Return the [X, Y] coordinate for the center point of the cell that contains the specified text.  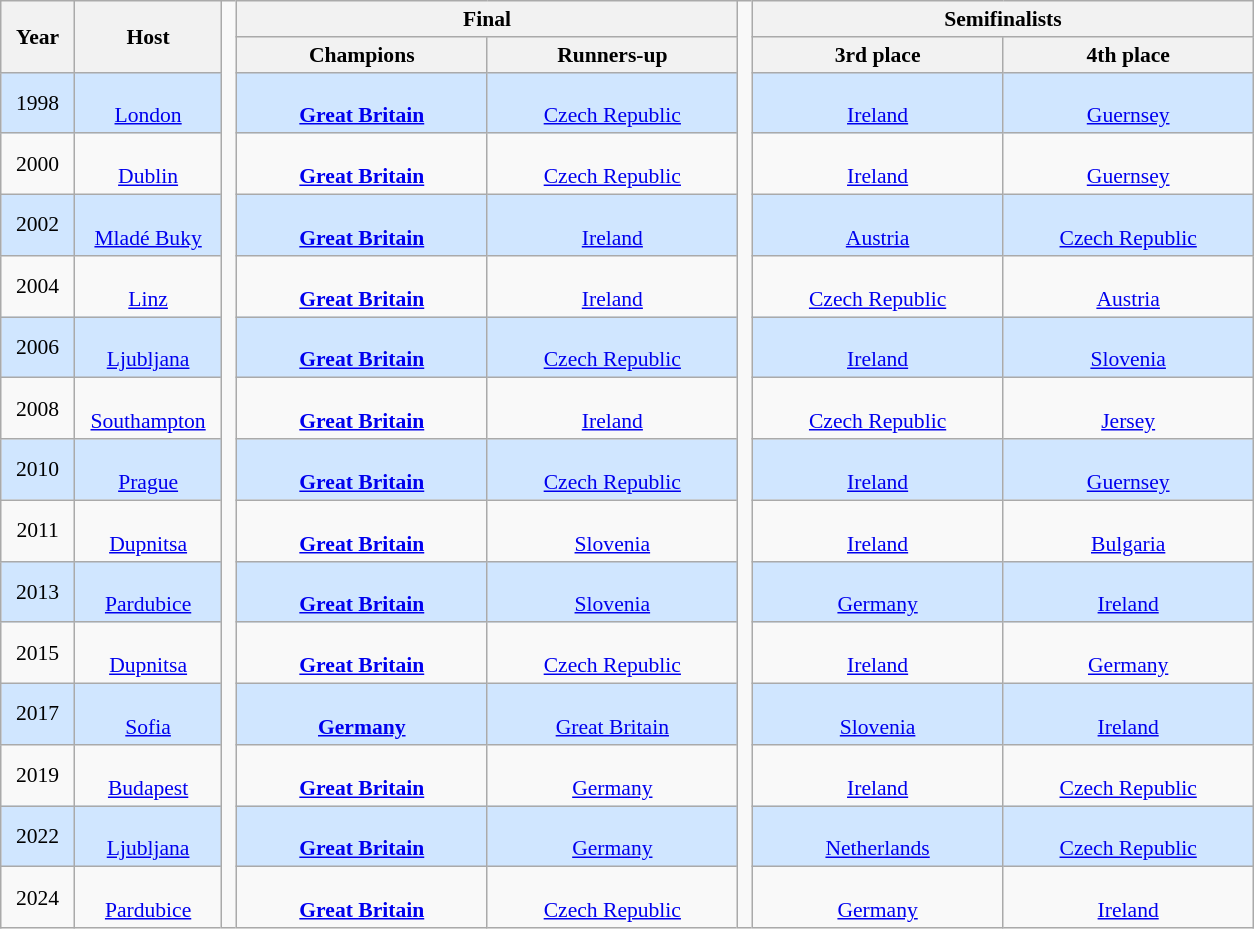
4th place [1128, 55]
2015 [38, 654]
Prague [148, 470]
2002 [38, 226]
London [148, 102]
Host [148, 36]
2022 [38, 836]
3rd place [878, 55]
Linz [148, 286]
2004 [38, 286]
Champions [362, 55]
Mladé Buky [148, 226]
1998 [38, 102]
Bulgaria [1128, 530]
2006 [38, 348]
2019 [38, 776]
Runners-up [612, 55]
2017 [38, 714]
2000 [38, 164]
Year [38, 36]
Netherlands [878, 836]
Sofia [148, 714]
Dublin [148, 164]
Southampton [148, 408]
2013 [38, 592]
2024 [38, 898]
Semifinalists [1002, 19]
Budapest [148, 776]
2008 [38, 408]
2010 [38, 470]
Jersey [1128, 408]
2011 [38, 530]
Final [488, 19]
